Return the (X, Y) coordinate for the center point of the cell that contains the specified text.  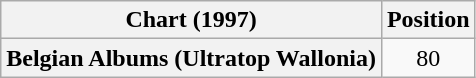
80 (428, 58)
Belgian Albums (Ultratop Wallonia) (192, 58)
Position (428, 20)
Chart (1997) (192, 20)
